Provide the (x, y) coordinate of the cell's center where the given text is located.  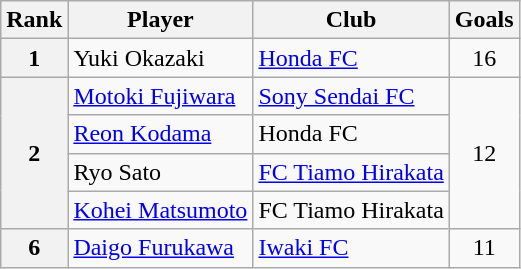
Iwaki FC (351, 248)
Rank (34, 20)
1 (34, 58)
Goals (484, 20)
Club (351, 20)
Player (160, 20)
Sony Sendai FC (351, 96)
6 (34, 248)
Reon Kodama (160, 134)
16 (484, 58)
Kohei Matsumoto (160, 210)
2 (34, 153)
Ryo Sato (160, 172)
Yuki Okazaki (160, 58)
Daigo Furukawa (160, 248)
Motoki Fujiwara (160, 96)
12 (484, 153)
11 (484, 248)
